Provide the [X, Y] coordinate of the cell's center where the given text is located.  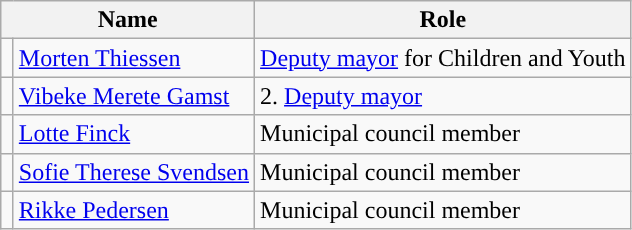
Lotte Finck [134, 134]
2. Deputy mayor [443, 96]
Rikke Pedersen [134, 210]
Name [128, 20]
Vibeke Merete Gamst [134, 96]
Deputy mayor for Children and Youth [443, 58]
Sofie Therese Svendsen [134, 172]
Role [443, 20]
Morten Thiessen [134, 58]
